Capture the cell that displays the provided text and extract its (x, y) central coordinate. 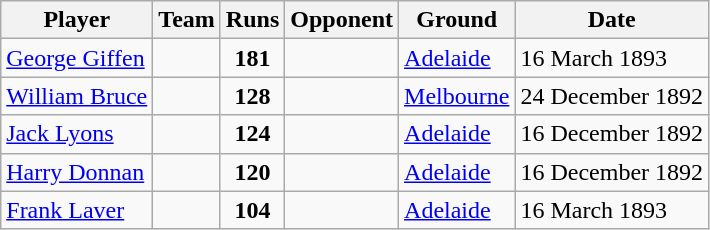
Frank Laver (77, 210)
104 (252, 210)
William Bruce (77, 96)
181 (252, 58)
24 December 1892 (612, 96)
George Giffen (77, 58)
Opponent (342, 20)
128 (252, 96)
124 (252, 134)
Player (77, 20)
Team (187, 20)
Ground (457, 20)
120 (252, 172)
Harry Donnan (77, 172)
Date (612, 20)
Melbourne (457, 96)
Jack Lyons (77, 134)
Runs (252, 20)
